Identify which cell holds the provided text, then report its (x, y) central coordinate. 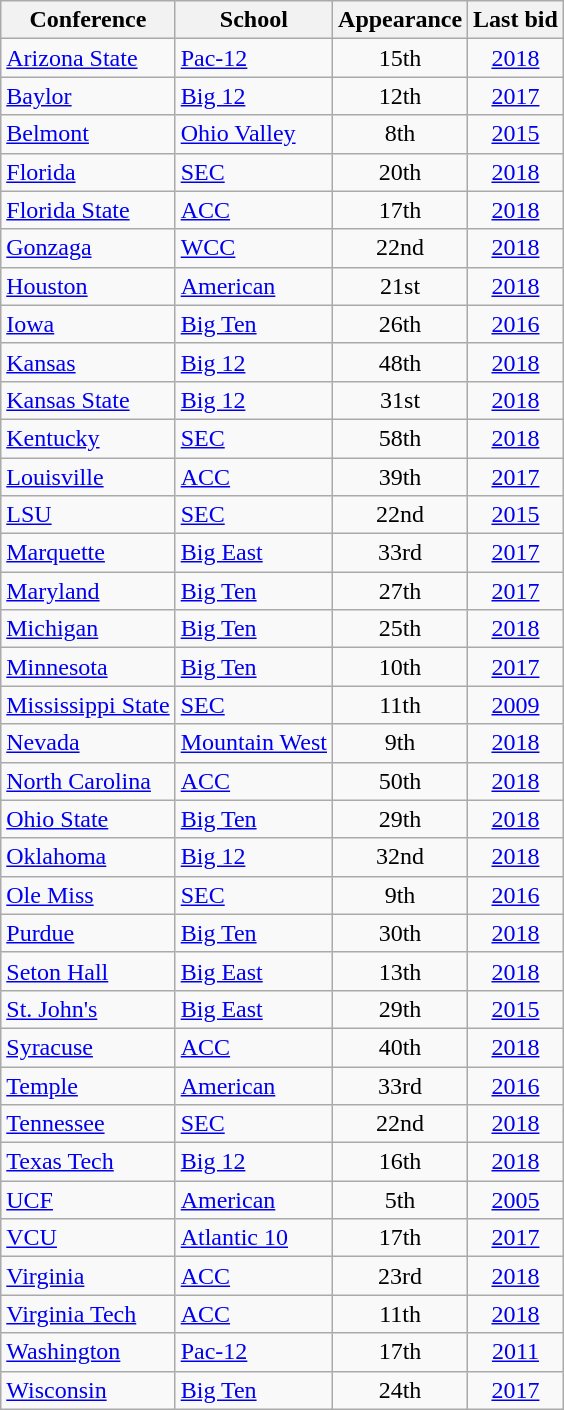
39th (400, 477)
48th (400, 362)
Texas Tech (88, 1162)
Minnesota (88, 667)
Wisconsin (88, 1390)
2005 (516, 1200)
Ohio Valley (254, 134)
North Carolina (88, 781)
2009 (516, 705)
Washington (88, 1352)
Florida State (88, 210)
20th (400, 172)
Atlantic 10 (254, 1238)
Appearance (400, 20)
St. John's (88, 1009)
Louisville (88, 477)
Arizona State (88, 58)
Ohio State (88, 819)
40th (400, 1047)
Virginia (88, 1276)
16th (400, 1162)
Last bid (516, 20)
School (254, 20)
Kentucky (88, 438)
Kansas (88, 362)
15th (400, 58)
27th (400, 591)
VCU (88, 1238)
25th (400, 629)
Michigan (88, 629)
UCF (88, 1200)
2011 (516, 1352)
Gonzaga (88, 248)
5th (400, 1200)
Iowa (88, 324)
50th (400, 781)
24th (400, 1390)
Conference (88, 20)
Temple (88, 1085)
Belmont (88, 134)
32nd (400, 857)
Seton Hall (88, 971)
Tennessee (88, 1124)
30th (400, 933)
Virginia Tech (88, 1314)
12th (400, 96)
Purdue (88, 933)
Baylor (88, 96)
58th (400, 438)
21st (400, 286)
Mississippi State (88, 705)
13th (400, 971)
26th (400, 324)
8th (400, 134)
Syracuse (88, 1047)
10th (400, 667)
Mountain West (254, 743)
Houston (88, 286)
WCC (254, 248)
Maryland (88, 591)
Ole Miss (88, 895)
Kansas State (88, 400)
31st (400, 400)
Oklahoma (88, 857)
23rd (400, 1276)
Marquette (88, 553)
LSU (88, 515)
Nevada (88, 743)
Florida (88, 172)
